Scan for the cell matching the given text and deliver its [x, y] coordinate at center. 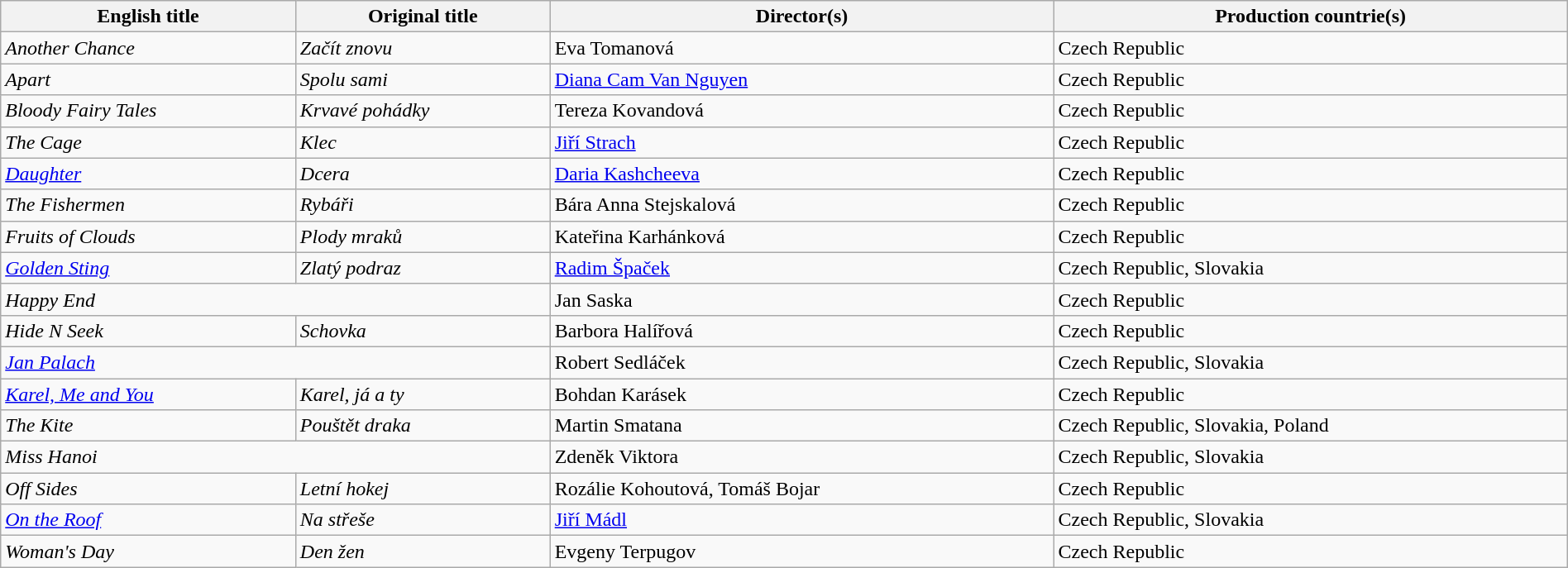
Kateřina Karhánková [802, 236]
Evgeny Terpugov [802, 551]
Daughter [149, 174]
The Cage [149, 142]
Fruits of Clouds [149, 236]
Golden Sting [149, 268]
Off Sides [149, 489]
Zdeněk Viktora [802, 457]
Barbora Halířová [802, 331]
Martin Smatana [802, 426]
Zlatý podraz [423, 268]
Eva Tomanová [802, 48]
Karel, Me and You [149, 394]
Czech Republic, Slovakia, Poland [1310, 426]
Another Chance [149, 48]
Diana Cam Van Nguyen [802, 79]
Hide N Seek [149, 331]
Schovka [423, 331]
The Fishermen [149, 205]
Robert Sedláček [802, 362]
Klec [423, 142]
Woman's Day [149, 551]
Jan Saska [802, 299]
On the Roof [149, 520]
Krvavé pohádky [423, 111]
Bloody Fairy Tales [149, 111]
Rozálie Kohoutová, Tomáš Bojar [802, 489]
Happy End [275, 299]
Spolu sami [423, 79]
Karel, já a ty [423, 394]
Director(s) [802, 17]
Production countrie(s) [1310, 17]
Den žen [423, 551]
Začít znovu [423, 48]
Daria Kashcheeva [802, 174]
Tereza Kovandová [802, 111]
Rybáři [423, 205]
Jiří Mádl [802, 520]
Radim Špaček [802, 268]
Dcera [423, 174]
Original title [423, 17]
Bohdan Karásek [802, 394]
The Kite [149, 426]
English title [149, 17]
Jiří Strach [802, 142]
Pouštět draka [423, 426]
Na střeše [423, 520]
Jan Palach [275, 362]
Plody mraků [423, 236]
Letní hokej [423, 489]
Apart [149, 79]
Bára Anna Stejskalová [802, 205]
Miss Hanoi [275, 457]
